Search for the cell housing the specified text and yield its (X, Y) center coordinate. 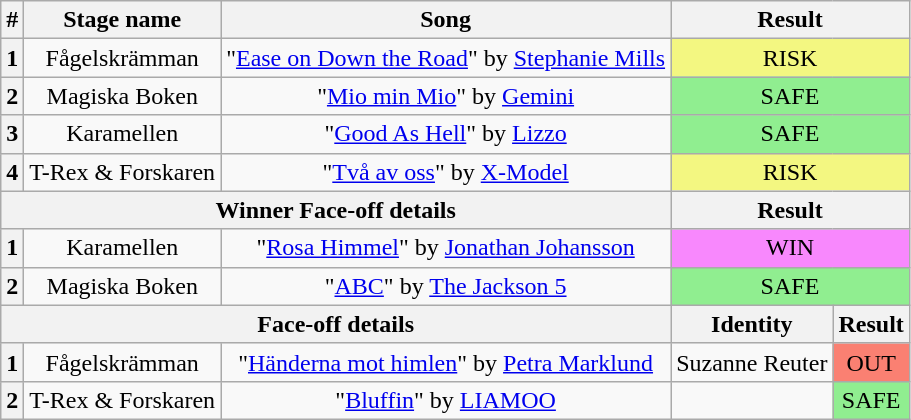
Winner Face-off details (336, 210)
"Mio min Mio" by Gemini (446, 96)
Stage name (122, 20)
WIN (790, 248)
4 (12, 172)
# (12, 20)
"Rosa Himmel" by Jonathan Johansson (446, 248)
Song (446, 20)
"Två av oss" by X-Model (446, 172)
"Good As Hell" by Lizzo (446, 134)
3 (12, 134)
"Ease on Down the Road" by Stephanie Mills (446, 58)
"Händerna mot himlen" by Petra Marklund (446, 362)
"ABC" by The Jackson 5 (446, 286)
"Bluffin" by LIAMOO (446, 400)
Identity (752, 324)
OUT (871, 362)
Face-off details (336, 324)
Suzanne Reuter (752, 362)
